Search for the cell housing the specified text and yield its (X, Y) center coordinate. 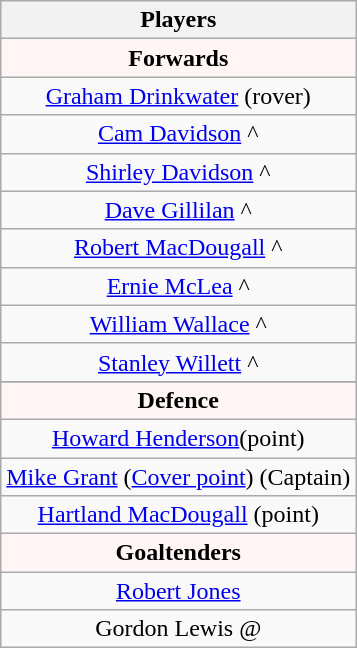
Hartland MacDougall (point) (178, 515)
Defence (178, 400)
Cam Davidson ^ (178, 134)
Forwards (178, 58)
Goaltenders (178, 553)
Shirley Davidson ^ (178, 172)
Mike Grant (Cover point) (Captain) (178, 477)
William Wallace ^ (178, 324)
Ernie McLea ^ (178, 286)
Gordon Lewis @ (178, 629)
Graham Drinkwater (rover) (178, 96)
Robert MacDougall ^ (178, 248)
Howard Henderson(point) (178, 438)
Robert Jones (178, 591)
Stanley Willett ^ (178, 362)
Dave Gillilan ^ (178, 210)
Players (178, 20)
